For the text-containing cell, return its midpoint in (x, y) coordinate format. 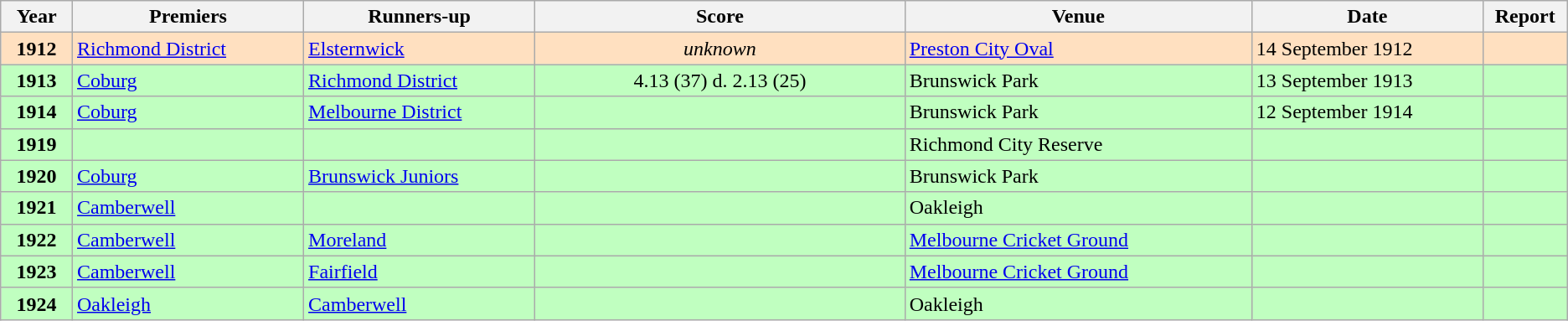
Brunswick Juniors (420, 176)
Date (1367, 17)
1921 (37, 208)
1914 (37, 112)
Score (720, 17)
1923 (37, 272)
Richmond City Reserve (1078, 144)
Fairfield (420, 272)
14 September 1912 (1367, 49)
Runners-up (420, 17)
Moreland (420, 240)
Year (37, 17)
Venue (1078, 17)
13 September 1913 (1367, 80)
Preston City Oval (1078, 49)
12 September 1914 (1367, 112)
1922 (37, 240)
Melbourne District (420, 112)
1919 (37, 144)
1912 (37, 49)
unknown (720, 49)
Report (1524, 17)
Premiers (188, 17)
4.13 (37) d. 2.13 (25) (720, 80)
1920 (37, 176)
1924 (37, 303)
Elsternwick (420, 49)
1913 (37, 80)
